For the text-containing cell, return its midpoint in [X, Y] coordinate format. 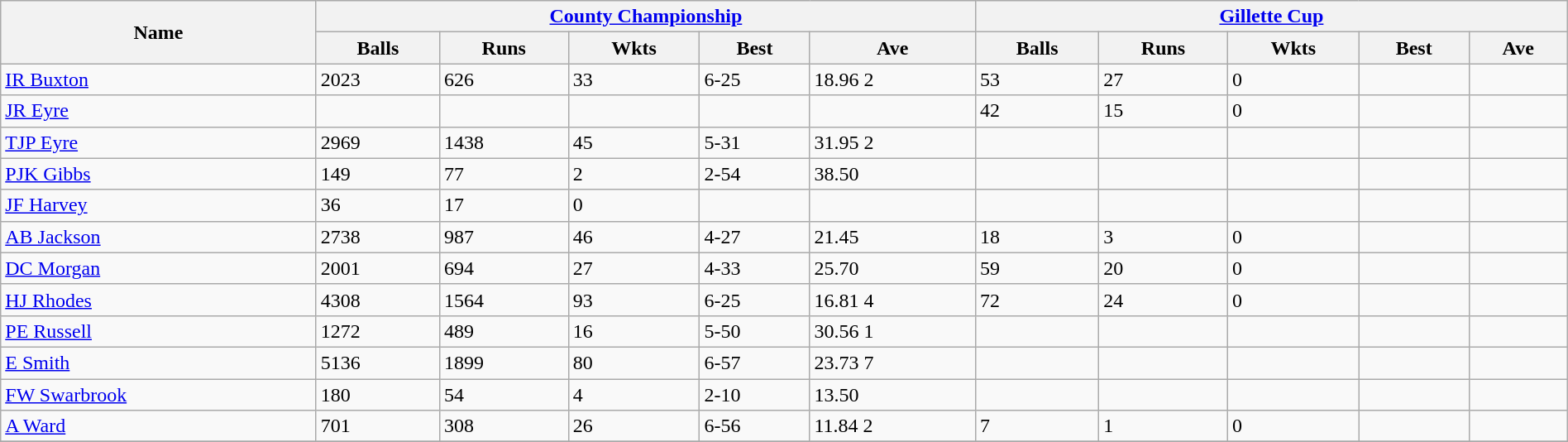
77 [504, 174]
308 [504, 426]
4-33 [754, 268]
53 [1037, 79]
PE Russell [159, 331]
4-27 [754, 237]
149 [377, 174]
5-31 [754, 142]
17 [504, 205]
42 [1037, 111]
IR Buxton [159, 79]
180 [377, 395]
JR Eyre [159, 111]
80 [633, 363]
31.95 2 [893, 142]
25.70 [893, 268]
1564 [504, 300]
PJK Gibbs [159, 174]
1899 [504, 363]
16 [633, 331]
93 [633, 300]
A Ward [159, 426]
HJ Rhodes [159, 300]
FW Swarbrook [159, 395]
2-54 [754, 174]
AB Jackson [159, 237]
11.84 2 [893, 426]
54 [504, 395]
2001 [377, 268]
6-57 [754, 363]
TJP Eyre [159, 142]
626 [504, 79]
13.50 [893, 395]
JF Harvey [159, 205]
46 [633, 237]
23.73 7 [893, 363]
Name [159, 32]
16.81 4 [893, 300]
DC Morgan [159, 268]
489 [504, 331]
18.96 2 [893, 79]
987 [504, 237]
30.56 1 [893, 331]
18 [1037, 237]
2-10 [754, 395]
1 [1164, 426]
2 [633, 174]
36 [377, 205]
4 [633, 395]
County Championship [645, 17]
701 [377, 426]
6-56 [754, 426]
21.45 [893, 237]
7 [1037, 426]
1438 [504, 142]
694 [504, 268]
2023 [377, 79]
5136 [377, 363]
4308 [377, 300]
2969 [377, 142]
72 [1037, 300]
5-50 [754, 331]
38.50 [893, 174]
Gillette Cup [1272, 17]
45 [633, 142]
1272 [377, 331]
33 [633, 79]
24 [1164, 300]
2738 [377, 237]
3 [1164, 237]
20 [1164, 268]
26 [633, 426]
59 [1037, 268]
15 [1164, 111]
E Smith [159, 363]
